From the cell containing the given text, extract its center point as [x, y] coordinate. 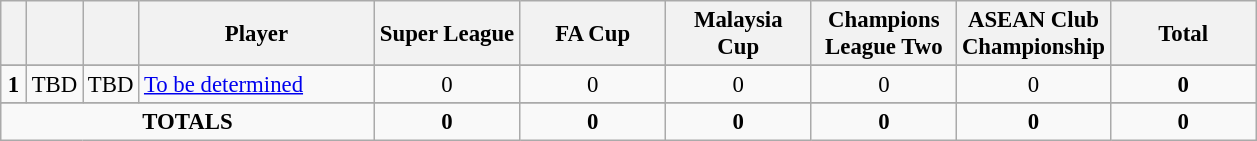
FA Cup [593, 34]
Player [257, 34]
1 [14, 85]
To be determined [257, 85]
Malaysia Cup [738, 34]
Super League [447, 34]
Total [1183, 34]
Champions League Two [884, 34]
ASEAN Club Championship [1034, 34]
TOTALS [188, 122]
